Provide the [X, Y] coordinate of the cell's center where the given text is located.  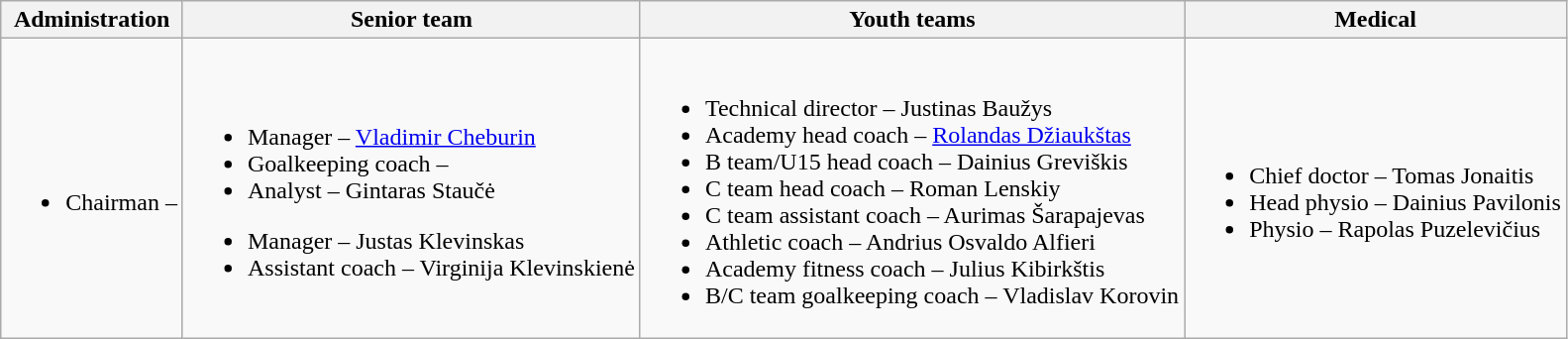
Chief doctor – Tomas JonaitisHead physio – Dainius PavilonisPhysio – Rapolas Puzelevičius [1376, 188]
Senior team [411, 20]
Medical [1376, 20]
Youth teams [911, 20]
Administration [92, 20]
Chairman – [92, 188]
Manager – Vladimir CheburinGoalkeeping coach – Analyst – Gintaras StaučėManager – Justas KlevinskasAssistant coach – Virginija Klevinskienė [411, 188]
